Provide the [X, Y] coordinate of the cell's center where the given text is located.  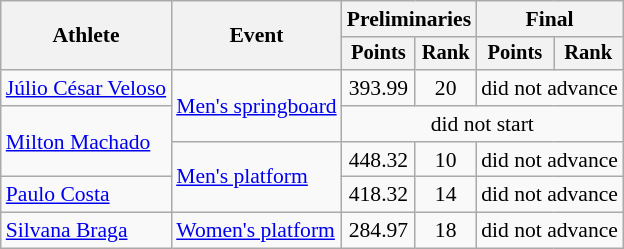
Women's platform [256, 231]
Event [256, 36]
did not start [482, 124]
14 [446, 195]
Athlete [86, 36]
Final [550, 19]
448.32 [379, 160]
Silvana Braga [86, 231]
Preliminaries [409, 19]
418.32 [379, 195]
20 [446, 88]
Paulo Costa [86, 195]
10 [446, 160]
18 [446, 231]
Men's platform [256, 178]
Júlio César Veloso [86, 88]
Milton Machado [86, 142]
Men's springboard [256, 106]
284.97 [379, 231]
393.99 [379, 88]
